Capture the cell that displays the provided text and extract its (x, y) central coordinate. 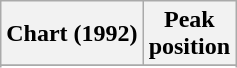
Peakposition (189, 34)
Chart (1992) (72, 34)
